Provide the (x, y) coordinate of the cell's center where the given text is located.  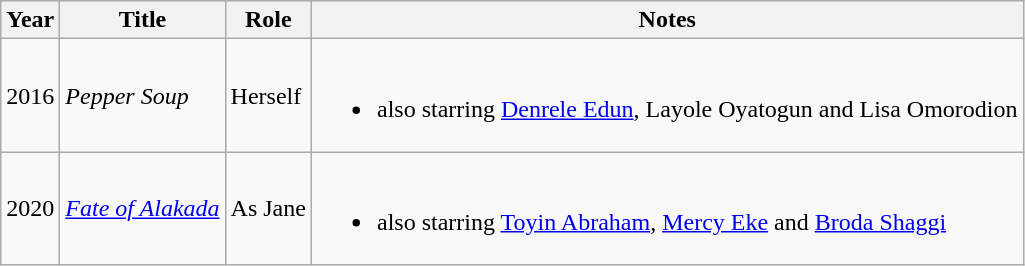
also starring Denrele Edun, Layole Oyatogun and Lisa Omorodion (667, 96)
Year (30, 20)
Title (142, 20)
Fate of Alakada (142, 208)
also starring Toyin Abraham, Mercy Eke and Broda Shaggi (667, 208)
2020 (30, 208)
Role (268, 20)
Pepper Soup (142, 96)
Herself (268, 96)
Notes (667, 20)
2016 (30, 96)
As Jane (268, 208)
